Return (X, Y) of the center of cell containing provided text 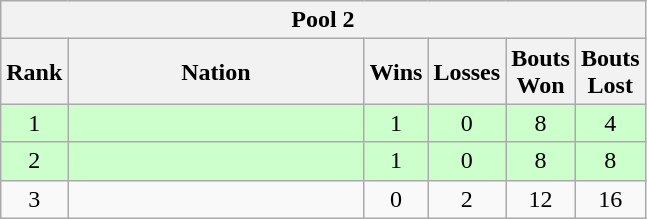
Bouts Lost (610, 72)
Rank (34, 72)
Wins (396, 72)
Losses (467, 72)
16 (610, 199)
Nation (216, 72)
4 (610, 123)
Pool 2 (323, 20)
12 (541, 199)
3 (34, 199)
Bouts Won (541, 72)
